Capture the cell that displays the provided text and extract its (X, Y) central coordinate. 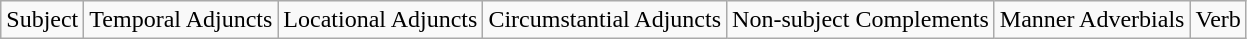
Non-subject Complements (861, 20)
Verb (1218, 20)
Subject (42, 20)
Locational Adjuncts (380, 20)
Circumstantial Adjuncts (605, 20)
Temporal Adjuncts (181, 20)
Manner Adverbials (1092, 20)
